For the text-containing cell, return its midpoint in (x, y) coordinate format. 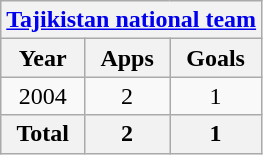
Total (43, 134)
Year (43, 58)
Tajikistan national team (132, 20)
2004 (43, 96)
Apps (128, 58)
Goals (216, 58)
